Determine the (X, Y) coordinate at the center of the cell enclosing the given text.  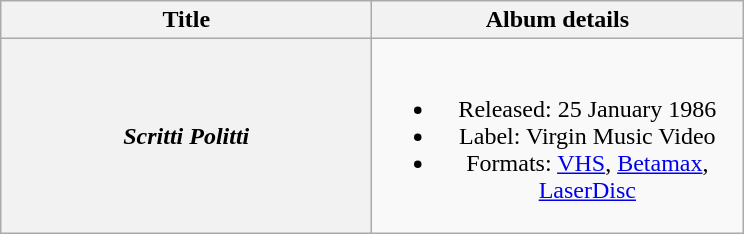
Released: 25 January 1986Label: Virgin Music VideoFormats: VHS, Betamax, LaserDisc (558, 136)
Title (186, 20)
Album details (558, 20)
Scritti Politti (186, 136)
